Extract the (X, Y) coordinate from the center of the cell holding the provided text.  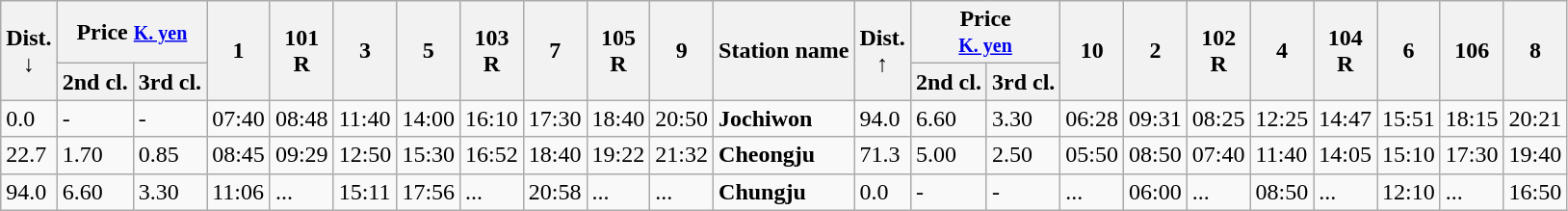
08:48 (301, 119)
20:50 (682, 119)
15:10 (1409, 155)
10 (1092, 50)
Station name (784, 50)
9 (682, 50)
11:06 (239, 192)
5 (429, 50)
1.70 (94, 155)
Price K. yen (131, 33)
14:05 (1346, 155)
6 (1409, 50)
PriceK. yen (984, 33)
06:00 (1156, 192)
21:32 (682, 155)
103R (492, 50)
15:11 (365, 192)
101R (301, 50)
12:25 (1282, 119)
12:10 (1409, 192)
20:21 (1535, 119)
15:30 (429, 155)
19:22 (618, 155)
20:58 (555, 192)
14:00 (429, 119)
102R (1218, 50)
3 (365, 50)
8 (1535, 50)
08:45 (239, 155)
1 (239, 50)
18:15 (1472, 119)
0.85 (170, 155)
106 (1472, 50)
5.00 (948, 155)
08:25 (1218, 119)
12:50 (365, 155)
22.7 (29, 155)
15:51 (1409, 119)
Dist.↓ (29, 50)
2 (1156, 50)
Cheongju (784, 155)
14:47 (1346, 119)
71.3 (882, 155)
7 (555, 50)
16:52 (492, 155)
Dist.↑ (882, 50)
17:56 (429, 192)
4 (1282, 50)
Jochiwon (784, 119)
06:28 (1092, 119)
2.50 (1023, 155)
19:40 (1535, 155)
104R (1346, 50)
16:50 (1535, 192)
09:29 (301, 155)
105R (618, 50)
09:31 (1156, 119)
Chungju (784, 192)
16:10 (492, 119)
05:50 (1092, 155)
